Search for the cell housing the specified text and yield its [x, y] center coordinate. 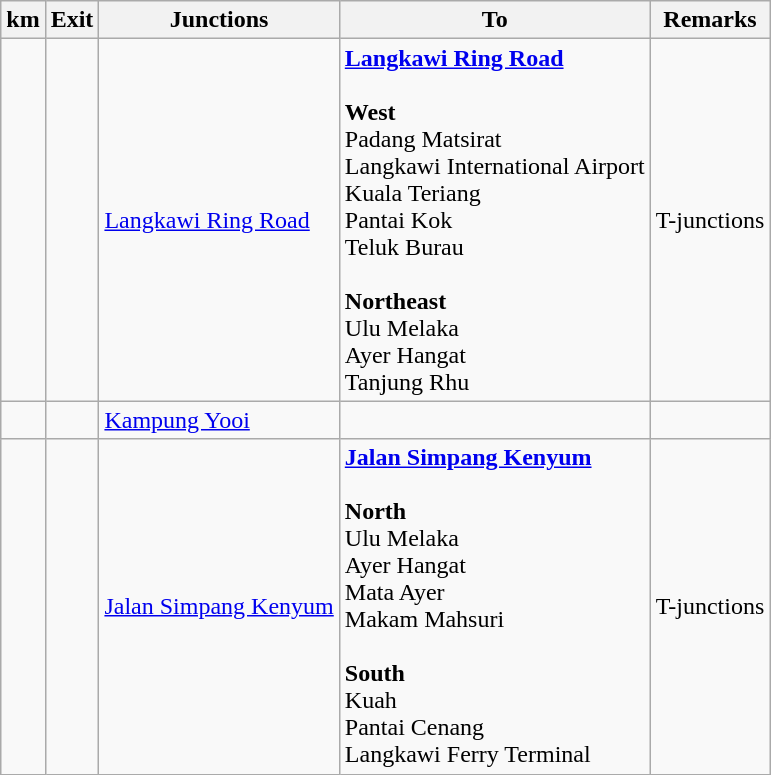
Jalan Simpang Kenyum [219, 606]
Langkawi Ring RoadWestPadang MatsiratLangkawi International Airport Kuala TeriangPantai KokTeluk BurauNortheastUlu MelakaAyer HangatTanjung Rhu [494, 220]
km [23, 20]
To [494, 20]
Remarks [710, 20]
Kampung Yooi [219, 420]
Jalan Simpang KenyumNorthUlu MelakaAyer HangatMata AyerMakam MahsuriSouthKuahPantai CenangLangkawi Ferry Terminal [494, 606]
Langkawi Ring Road [219, 220]
Exit [72, 20]
Junctions [219, 20]
